Pinpoint the cell where the given text exists, returning its (x, y) midpoint coordinate. 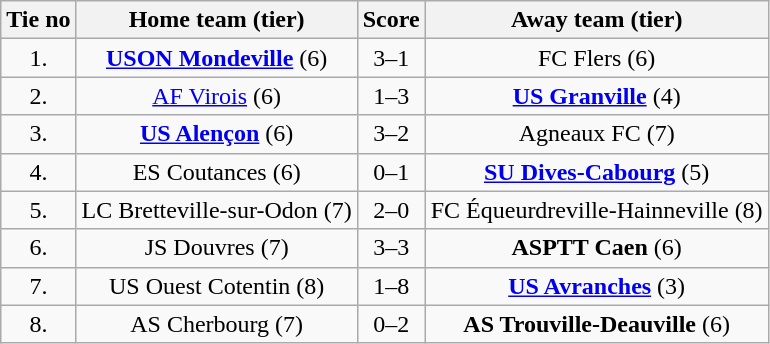
3. (38, 134)
US Alençon (6) (216, 134)
7. (38, 286)
6. (38, 248)
3–2 (391, 134)
USON Mondeville (6) (216, 58)
AS Cherbourg (7) (216, 324)
4. (38, 172)
AS Trouville-Deauville (6) (596, 324)
US Avranches (3) (596, 286)
0–2 (391, 324)
3–3 (391, 248)
Agneaux FC (7) (596, 134)
2–0 (391, 210)
2. (38, 96)
JS Douvres (7) (216, 248)
3–1 (391, 58)
Tie no (38, 20)
Score (391, 20)
AF Virois (6) (216, 96)
1. (38, 58)
SU Dives-Cabourg (5) (596, 172)
5. (38, 210)
US Ouest Cotentin (8) (216, 286)
FC Équeurdreville-Hainneville (8) (596, 210)
1–8 (391, 286)
LC Bretteville-sur-Odon (7) (216, 210)
US Granville (4) (596, 96)
0–1 (391, 172)
ASPTT Caen (6) (596, 248)
8. (38, 324)
ES Coutances (6) (216, 172)
Home team (tier) (216, 20)
Away team (tier) (596, 20)
1–3 (391, 96)
FC Flers (6) (596, 58)
